Return the (x, y) coordinate for the center point of the cell that contains the specified text.  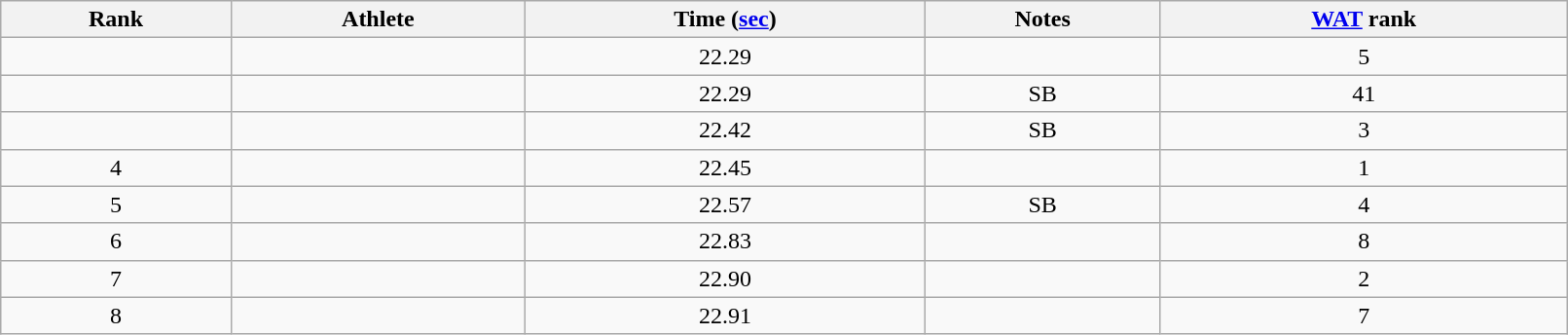
1 (1365, 167)
22.91 (724, 316)
Athlete (378, 19)
WAT rank (1365, 19)
41 (1365, 93)
2 (1365, 279)
22.83 (724, 242)
Rank (117, 19)
3 (1365, 130)
22.90 (724, 279)
22.45 (724, 167)
Time (sec) (724, 19)
22.42 (724, 130)
22.57 (724, 205)
Notes (1043, 19)
6 (117, 242)
